Detect which cell encompasses the target text, then output its (x, y) center coordinate. 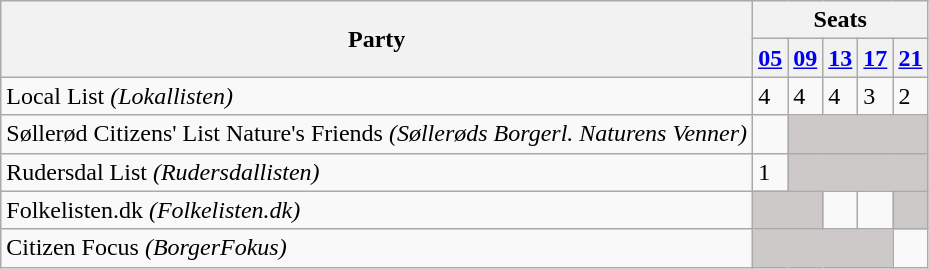
Party (377, 39)
Rudersdal List (Rudersdallisten) (377, 172)
Søllerød Citizens' List Nature's Friends (Søllerøds Borgerl. Naturens Venner) (377, 134)
Seats (840, 20)
Folkelisten.dk (Folkelisten.dk) (377, 210)
1 (770, 172)
3 (876, 96)
13 (840, 58)
Citizen Focus (BorgerFokus) (377, 248)
05 (770, 58)
Local List (Lokallisten) (377, 96)
17 (876, 58)
2 (910, 96)
21 (910, 58)
09 (806, 58)
